Extract the [X, Y] coordinate from the center of the cell holding the provided text.  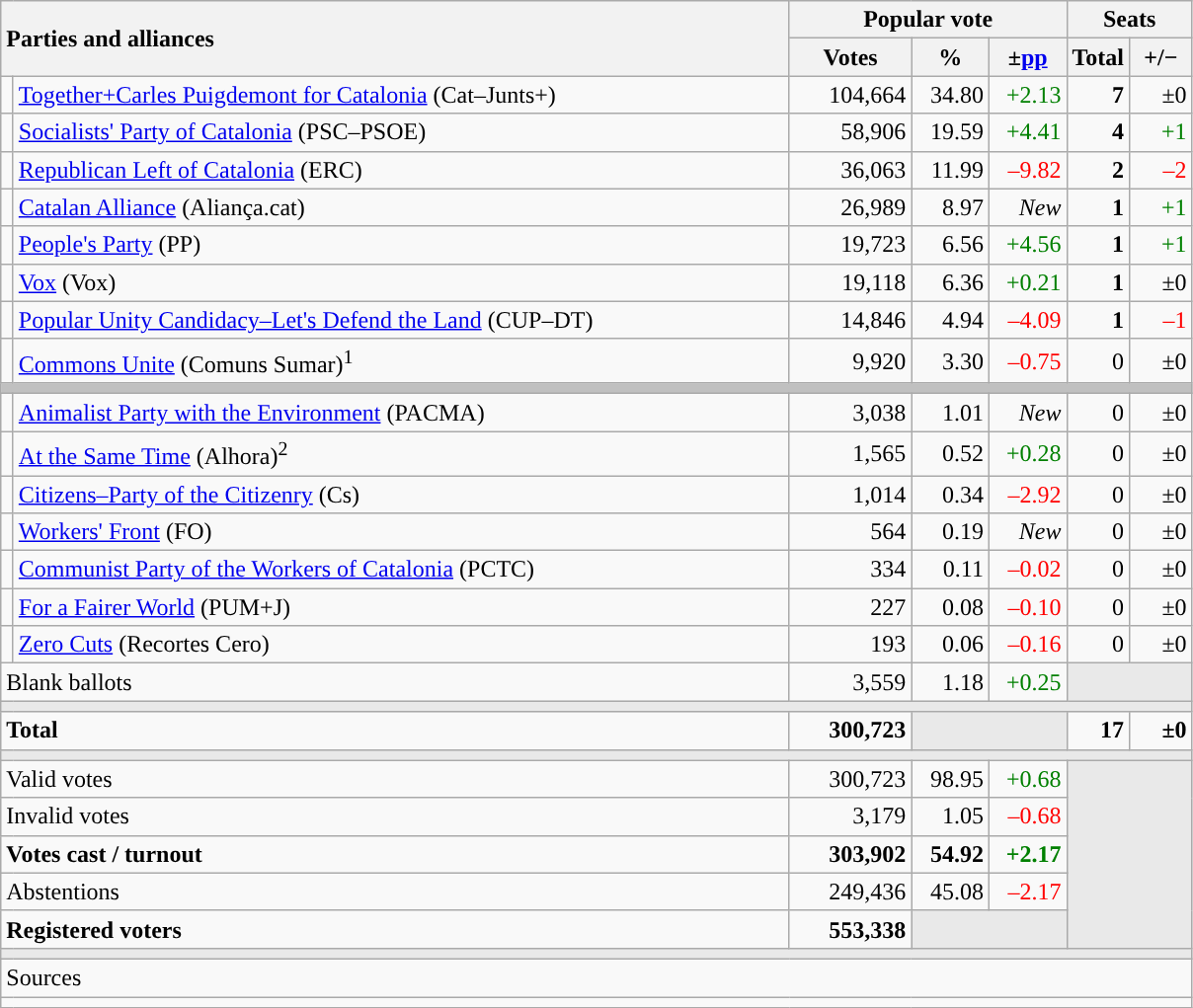
17 [1098, 731]
7 [1098, 95]
11.99 [950, 170]
+4.41 [1027, 132]
–9.82 [1027, 170]
+0.25 [1027, 682]
Zero Cuts (Recortes Cero) [401, 645]
Seats [1130, 20]
–0.16 [1027, 645]
–2 [1161, 170]
+/− [1161, 57]
4 [1098, 132]
% [950, 57]
3,038 [850, 413]
Blank ballots [395, 682]
Vox (Vox) [401, 282]
1.05 [950, 816]
0.52 [950, 454]
54.92 [950, 854]
Socialists' Party of Catalonia (PSC–PSOE) [401, 132]
Valid votes [395, 779]
34.80 [950, 95]
0.11 [950, 570]
9,920 [850, 361]
3,559 [850, 682]
Republican Left of Catalonia (ERC) [401, 170]
26,989 [850, 207]
1.18 [950, 682]
0.34 [950, 495]
553,338 [850, 929]
Catalan Alliance (Aliança.cat) [401, 207]
–4.09 [1027, 320]
45.08 [950, 892]
58,906 [850, 132]
2 [1098, 170]
–0.75 [1027, 361]
0.19 [950, 532]
Citizens–Party of the Citizenry (Cs) [401, 495]
4.94 [950, 320]
Workers' Front (FO) [401, 532]
1,014 [850, 495]
564 [850, 532]
6.36 [950, 282]
–2.92 [1027, 495]
For a Fairer World (PUM+J) [401, 607]
19,118 [850, 282]
19,723 [850, 245]
3,179 [850, 816]
–1 [1161, 320]
Popular Unity Candidacy–Let's Defend the Land (CUP–DT) [401, 320]
0.08 [950, 607]
–0.68 [1027, 816]
+0.28 [1027, 454]
14,846 [850, 320]
+2.17 [1027, 854]
36,063 [850, 170]
Votes [850, 57]
+4.56 [1027, 245]
334 [850, 570]
19.59 [950, 132]
–2.17 [1027, 892]
Popular vote [928, 20]
104,664 [850, 95]
303,902 [850, 854]
+2.13 [1027, 95]
1,565 [850, 454]
Communist Party of the Workers of Catalonia (PCTC) [401, 570]
Registered voters [395, 929]
227 [850, 607]
Together+Carles Puigdemont for Catalonia (Cat–Junts+) [401, 95]
Invalid votes [395, 816]
At the Same Time (Alhora)2 [401, 454]
1.01 [950, 413]
Abstentions [395, 892]
193 [850, 645]
6.56 [950, 245]
Parties and alliances [395, 39]
249,436 [850, 892]
3.30 [950, 361]
8.97 [950, 207]
–0.10 [1027, 607]
–0.02 [1027, 570]
+0.68 [1027, 779]
Animalist Party with the Environment (PACMA) [401, 413]
Commons Unite (Comuns Sumar)1 [401, 361]
Votes cast / turnout [395, 854]
0.06 [950, 645]
People's Party (PP) [401, 245]
Sources [596, 977]
98.95 [950, 779]
±pp [1027, 57]
+0.21 [1027, 282]
